Find where the given text appears and provide that cell's center as [x, y] coordinate. 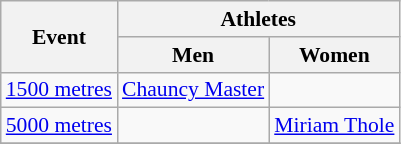
Event [59, 36]
Chauncy Master [193, 90]
1500 metres [59, 90]
Women [334, 55]
Athletes [258, 19]
Men [193, 55]
5000 metres [59, 126]
Miriam Thole [334, 126]
